From the cell containing the given text, extract its center point as (x, y) coordinate. 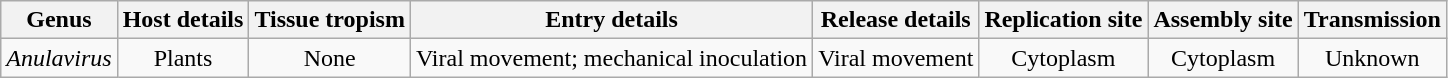
Anulavirus (59, 58)
Viral movement (896, 58)
Replication site (1064, 20)
Plants (183, 58)
Viral movement; mechanical inoculation (611, 58)
Genus (59, 20)
Host details (183, 20)
Entry details (611, 20)
Release details (896, 20)
Unknown (1372, 58)
Transmission (1372, 20)
Tissue tropism (330, 20)
Assembly site (1223, 20)
None (330, 58)
